Provide the [x, y] coordinate of the cell's center where the given text is located.  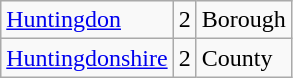
Huntingdonshire [87, 58]
County [244, 58]
Borough [244, 20]
Huntingdon [87, 20]
